From the cell containing the given text, extract its center point as (X, Y) coordinate. 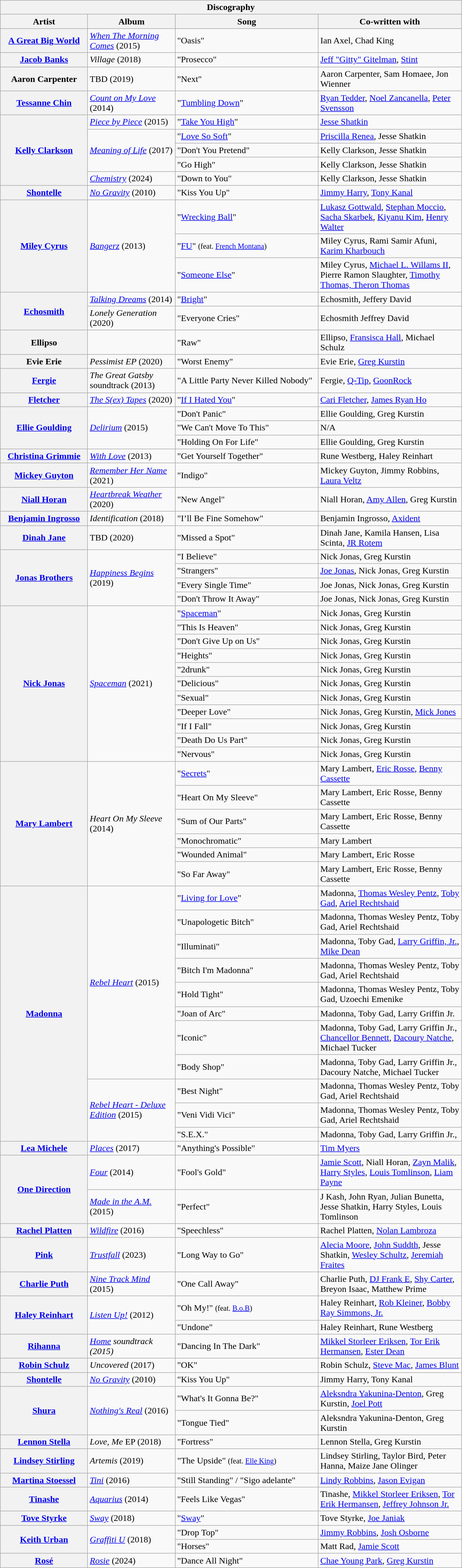
Nothing's Real (2016) (132, 1410)
"OK" (247, 1365)
"Hold Tight" (247, 994)
"Best Night" (247, 1091)
Tove Styrke, Joe Janiak (390, 1518)
Haley Reinhart, Rob Kleiner, Bobby Ray Simmons, Jr. (390, 1308)
Fergie, Q-Tip, GoonRock (390, 380)
"Delicious" (247, 684)
Rihanna (44, 1346)
"Tongue Tied" (247, 1423)
"Fool's Gold" (247, 1172)
"If I Hated You" (247, 400)
Nine Track Mind (2015) (132, 1284)
Four (2014) (132, 1172)
Benjamin Ingrosso, Axident (390, 518)
"Undone" (247, 1327)
"Sway" (247, 1518)
Echosmith Jeffrey David (390, 318)
"Secrets" (247, 773)
Rachel Platten (44, 1231)
Shura (44, 1410)
Mary Lambert, Eric Rosse (390, 855)
Ellipso, Fransisca Hall, Michael Schulz (390, 343)
Echosmith (44, 311)
"Don't Give Up on Us" (247, 641)
Charlie Puth (44, 1284)
Madonna, Toby Gad, Larry Griffin Jr., (390, 1134)
Haley Reinhart (44, 1315)
"Indigo" (247, 475)
Lindsey Stirling, Taylor Bird, Peter Hanna, Maize Jane Olinger (390, 1461)
"The Upside" (feat. Elle King) (247, 1461)
"Prosecco" (247, 60)
"Dance All Night" (247, 1561)
Spaceman (2021) (132, 684)
Keith Urban (44, 1539)
Chemistry (2024) (132, 178)
Jonas Brothers (44, 578)
Evie Erie, Greg Kurstin (390, 361)
Ellipso (44, 343)
"Joan of Arc" (247, 1013)
"Take You High" (247, 122)
Madonna, Toby Gad, Larry Griffin Jr., Chancellor Bennett, Dacoury Natche, Michael Tucker (390, 1038)
"Someone Else" (247, 275)
"Bitch I'm Madonna" (247, 970)
Song (247, 21)
A Great Big World (44, 41)
Co-written with (390, 21)
Aleksndra Yakunina-Denton, Greg Kurstin (390, 1423)
The S(ex) Tapes (2020) (132, 400)
Niall Horan, Amy Allen, Greg Kurstin (390, 499)
Nick Jonas (44, 684)
"Fortress" (247, 1442)
Jamie Scott, Niall Horan, Zayn Malik, Harry Styles, Louis Tomlinson, Liam Payne (390, 1172)
Ellie Goulding (44, 428)
Tinashe, Mikkel Storleer Eriksen, Tor Erik Hermansen, Jeffrey Johnson Jr. (390, 1499)
"Get Yourself Together" (247, 456)
One Direction (44, 1190)
Tim Myers (390, 1148)
"Death Do Us Part" (247, 740)
Madonna, Thomas Wesley Pentz, Toby Gad, Uzoechi Emenike (390, 994)
Nick Jonas, Greg Kurstin, Mick Jones (390, 712)
Ian Axel, Chad King (390, 41)
Miley Cyrus (44, 245)
Listen Up! (2012) (132, 1315)
Priscilla Renea, Jesse Shatkin (390, 136)
"This Is Heaven" (247, 627)
Haley Reinhart, Rune Westberg (390, 1327)
"Oh My!" (feat. B.o.B) (247, 1308)
"Next" (247, 79)
Jimmy Robbins, Josh Osborne (390, 1532)
Aaron Carpenter, Sam Homaee, Jon Wienner (390, 79)
"If I Fall" (247, 726)
J Kash, John Ryan, Julian Bunetta, Jesse Shatkin, Harry Styles, Louis Tomlinson (390, 1207)
"Down to You" (247, 178)
Mikkel Storleer Eriksen, Tor Erik Hermansen, Ester Dean (390, 1346)
Ryan Tedder, Noel Zancanella, Peter Svensson (390, 103)
"Tumbling Down" (247, 103)
Dinah Jane, Kamila Hansen, Lisa Scinta, JR Rotem (390, 537)
Lennon Stella, Greg Kurstin (390, 1442)
"Perfect" (247, 1207)
Jeff "Gitty" Gitelman, Stint (390, 60)
Kelly Clarkson (44, 150)
Places (2017) (132, 1148)
"So Far Away" (247, 874)
"Sexual" (247, 698)
Count on My Love (2014) (132, 103)
"Sum of Our Parts" (247, 821)
Rune Westberg, Haley Reinhart (390, 456)
"Bright" (247, 299)
Miley Cyrus, Rami Samir Afuni, Karim Kharbouch (390, 246)
N/A (390, 428)
"Feels Like Vegas" (247, 1499)
Charlie Puth, DJ Frank E, Shy Carter, Breyon Isaac, Matthew Prime (390, 1284)
Echosmith, Jeffery David (390, 299)
Artemis (2019) (132, 1461)
Robin Schulz (44, 1365)
Tini (2016) (132, 1480)
Wildfire (2016) (132, 1231)
"Body Shop" (247, 1067)
"Veni Vidi Vici" (247, 1115)
"Illuminati" (247, 946)
Robin Schulz, Steve Mac, James Blunt (390, 1365)
Mickey Guyton, Jimmy Robbins, Laura Veltz (390, 475)
"Unapologetic Bitch" (247, 922)
"Anything's Possible" (247, 1148)
"Worst Enemy" (247, 361)
With Love (2013) (132, 456)
Pink (44, 1255)
"Nervous" (247, 754)
"Holding On For Life" (247, 442)
"Love So Soft" (247, 136)
Trustfall (2023) (132, 1255)
Alecia Moore, John Suddth, Jesse Shatkin, Wesley Schultz, Jeremiah Fraites (390, 1255)
"Don't Panic" (247, 414)
"Drop Top" (247, 1532)
Heart On My Sleeve (2014) (132, 824)
Chae Young Park, Greg Kurstin (390, 1561)
Love, Me EP (2018) (132, 1442)
Rebel Heart (2015) (132, 982)
When The Morning Comes (2015) (132, 41)
"Monochromatic" (247, 841)
"Strangers" (247, 571)
Fletcher (44, 400)
Matt Rad, Jamie Scott (390, 1547)
Home soundtrack (2015) (132, 1346)
Meaning of Life (2017) (132, 150)
"Every Single Time" (247, 585)
"Don't You Pretend" (247, 150)
Dinah Jane (44, 537)
Made in the A.M. (2015) (132, 1207)
"What's It Gonna Be?" (247, 1398)
TBD (2020) (132, 537)
"Wounded Animal" (247, 855)
"Wrecking Ball" (247, 216)
Artist (44, 21)
Album (132, 21)
"Everyone Cries" (247, 318)
Madonna (44, 1013)
"Long Way to Go" (247, 1255)
Piece by Piece (2015) (132, 122)
"2drunk" (247, 669)
Christina Grimmie (44, 456)
"Heights" (247, 655)
"We Can't Move To This" (247, 428)
Cari Fletcher, James Ryan Ho (390, 400)
Madonna, Toby Gad, Larry Griffin Jr., Dacoury Natche, Michael Tucker (390, 1067)
Delirium (2015) (132, 428)
Lennon Stella (44, 1442)
"FU" (feat. French Montana) (247, 246)
Lindy Robbins, Jason Evigan (390, 1480)
"Living for Love" (247, 898)
Aquarius (2014) (132, 1499)
"Go High" (247, 164)
Identification (2018) (132, 518)
Village (2018) (132, 60)
Jacob Banks (44, 60)
Graffiti U (2018) (132, 1539)
Evie Erie (44, 361)
Bangerz (2013) (132, 245)
Tinashe (44, 1499)
"Dancing In The Dark" (247, 1346)
Martina Stoessel (44, 1480)
Remember Her Name (2021) (132, 475)
Lonely Generation (2020) (132, 318)
Uncovered (2017) (132, 1365)
"Oasis" (247, 41)
"Speechless" (247, 1231)
"New Angel" (247, 499)
Fergie (44, 380)
"Horses" (247, 1547)
Niall Horan (44, 499)
Sway (2018) (132, 1518)
Mickey Guyton (44, 475)
Talking Dreams (2014) (132, 299)
Miley Cyrus, Michael L. Willams II, Pierre Ramon Slaughter, Timothy Thomas, Theron Thomas (390, 275)
Rosé (44, 1561)
TBD (2019) (132, 79)
Heartbreak Weather (2020) (132, 499)
"I Believe" (247, 557)
"Still Standing" / "Sigo adelante" (247, 1480)
Jesse Shatkin (390, 122)
Lindsey Stirling (44, 1461)
Rebel Heart - Deluxe Edition (2015) (132, 1110)
Pessimist EP (2020) (132, 361)
"I’ll Be Fine Somehow" (247, 518)
"Missed a Spot" (247, 537)
Madonna, Toby Gad, Larry Griffin, Jr., Mike Dean (390, 946)
"S.E.X." (247, 1134)
"Raw" (247, 343)
"Iconic" (247, 1038)
"One Call Away" (247, 1284)
Rosie (2024) (132, 1561)
Discography (231, 7)
"A Little Party Never Killed Nobody" (247, 380)
Lea Michele (44, 1148)
"Don't Throw It Away" (247, 599)
Lukasz Gottwald, Stephan Moccio, Sacha Skarbek, Kiyanu Kim, Henry Walter (390, 216)
Tessanne Chin (44, 103)
Tove Styrke (44, 1518)
"Heart On My Sleeve" (247, 798)
Madonna, Toby Gad, Larry Griffin Jr. (390, 1013)
Rachel Platten, Nolan Lambroza (390, 1231)
Happiness Begins (2019) (132, 578)
The Great Gatsby soundtrack (2013) (132, 380)
"Spaceman" (247, 613)
Aaron Carpenter (44, 79)
"Deeper Love" (247, 712)
Benjamin Ingrosso (44, 518)
Aleksndra Yakunina-Denton, Greg Kurstin, Joel Pott (390, 1398)
